Return the [X, Y] coordinate for the center point of the cell that contains the specified text.  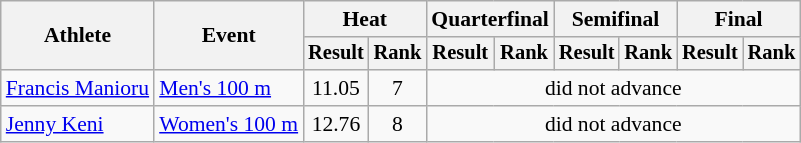
Event [228, 36]
Quarterfinal [490, 19]
Heat [364, 19]
Women's 100 m [228, 124]
Men's 100 m [228, 88]
8 [398, 124]
Athlete [78, 36]
7 [398, 88]
Jenny Keni [78, 124]
12.76 [336, 124]
Francis Manioru [78, 88]
Semifinal [616, 19]
11.05 [336, 88]
Final [738, 19]
